For the text-containing cell, return its midpoint in [X, Y] coordinate format. 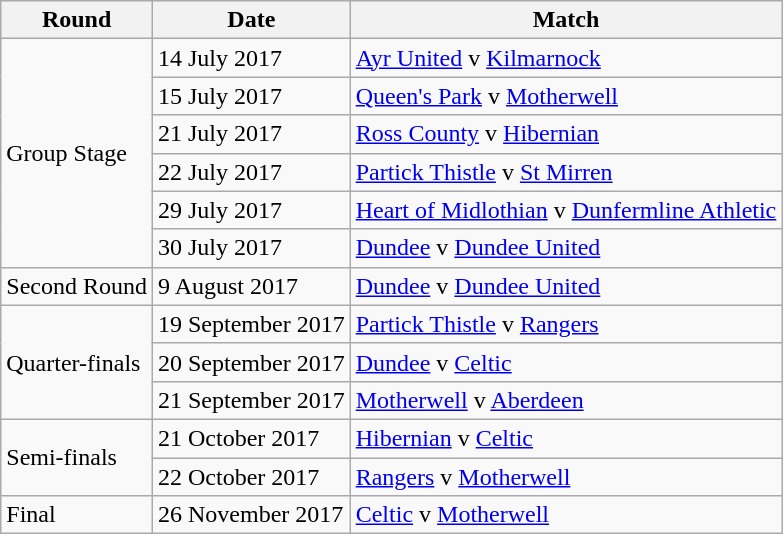
Second Round [77, 286]
9 August 2017 [251, 286]
Celtic v Motherwell [566, 515]
21 October 2017 [251, 438]
Partick Thistle v St Mirren [566, 172]
Round [77, 20]
Partick Thistle v Rangers [566, 324]
Quarter-finals [77, 362]
21 September 2017 [251, 400]
19 September 2017 [251, 324]
Match [566, 20]
21 July 2017 [251, 134]
22 July 2017 [251, 172]
Heart of Midlothian v Dunfermline Athletic [566, 210]
26 November 2017 [251, 515]
29 July 2017 [251, 210]
Semi-finals [77, 457]
Rangers v Motherwell [566, 477]
15 July 2017 [251, 96]
22 October 2017 [251, 477]
Ross County v Hibernian [566, 134]
Date [251, 20]
Queen's Park v Motherwell [566, 96]
Ayr United v Kilmarnock [566, 58]
30 July 2017 [251, 248]
14 July 2017 [251, 58]
Dundee v Celtic [566, 362]
Final [77, 515]
Group Stage [77, 153]
Hibernian v Celtic [566, 438]
20 September 2017 [251, 362]
Motherwell v Aberdeen [566, 400]
